Return (x, y) of the center of cell containing provided text 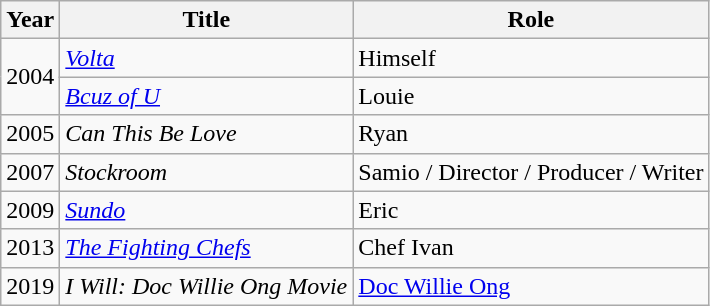
2009 (30, 210)
2005 (30, 134)
Eric (531, 210)
Louie (531, 96)
Bcuz of U (206, 96)
2013 (30, 248)
2004 (30, 77)
Himself (531, 58)
Year (30, 20)
2019 (30, 286)
Chef Ivan (531, 248)
The Fighting Chefs (206, 248)
Sundo (206, 210)
Can This Be Love (206, 134)
Volta (206, 58)
Samio / Director / Producer / Writer (531, 172)
Ryan (531, 134)
Doc Willie Ong (531, 286)
I Will: Doc Willie Ong Movie (206, 286)
Title (206, 20)
2007 (30, 172)
Role (531, 20)
Stockroom (206, 172)
